For the text-containing cell, return its midpoint in [x, y] coordinate format. 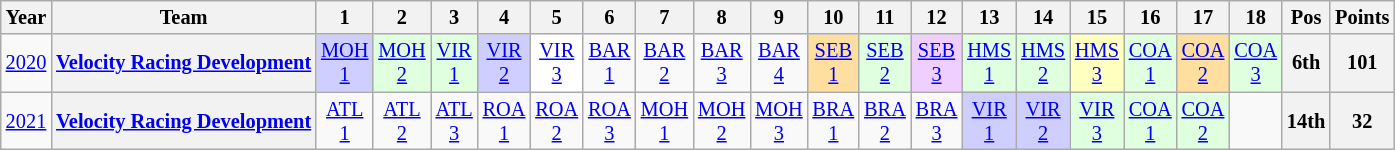
12 [937, 17]
HMS1 [989, 63]
MOH3 [778, 121]
17 [1204, 17]
SEB2 [885, 63]
BRA2 [885, 121]
BRA3 [937, 121]
16 [1150, 17]
SEB1 [834, 63]
ATL2 [402, 121]
14th [1306, 121]
ROA2 [556, 121]
101 [1362, 63]
13 [989, 17]
Year [26, 17]
11 [885, 17]
3 [454, 17]
14 [1043, 17]
BAR2 [664, 63]
6th [1306, 63]
Team [184, 17]
ATL1 [344, 121]
8 [722, 17]
5 [556, 17]
1 [344, 17]
BAR1 [610, 63]
Pos [1306, 17]
4 [504, 17]
2021 [26, 121]
HMS3 [1097, 63]
ATL3 [454, 121]
15 [1097, 17]
18 [1256, 17]
BRA1 [834, 121]
COA3 [1256, 63]
2020 [26, 63]
9 [778, 17]
BAR3 [722, 63]
6 [610, 17]
ROA1 [504, 121]
7 [664, 17]
10 [834, 17]
Points [1362, 17]
SEB3 [937, 63]
ROA3 [610, 121]
BAR4 [778, 63]
32 [1362, 121]
2 [402, 17]
HMS2 [1043, 63]
